Find where the given text appears and provide that cell's center as [X, Y] coordinate. 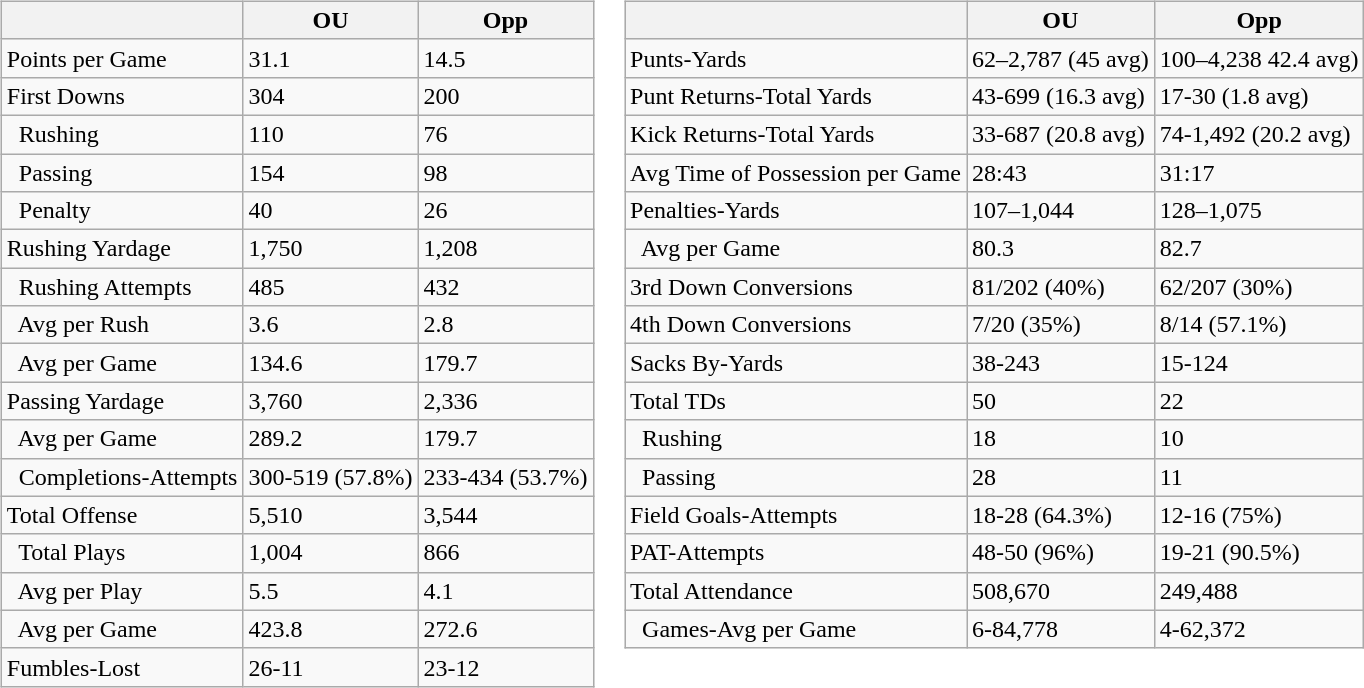
40 [330, 211]
100–4,238 42.4 avg) [1259, 58]
508,670 [1060, 591]
272.6 [506, 629]
31.1 [330, 58]
76 [506, 134]
17-30 (1.8 avg) [1259, 96]
15-124 [1259, 363]
Completions-Attempts [122, 477]
110 [330, 134]
107–1,044 [1060, 211]
Total TDs [796, 401]
8/14 (57.1%) [1259, 325]
154 [330, 173]
128–1,075 [1259, 211]
304 [330, 96]
80.3 [1060, 249]
Games-Avg per Game [796, 629]
33-687 (20.8 avg) [1060, 134]
866 [506, 553]
423.8 [330, 629]
Fumbles-Lost [122, 667]
14.5 [506, 58]
50 [1060, 401]
98 [506, 173]
4.1 [506, 591]
134.6 [330, 363]
11 [1259, 477]
Punts-Yards [796, 58]
3,544 [506, 515]
62–2,787 (45 avg) [1060, 58]
432 [506, 287]
1,208 [506, 249]
Penalty [122, 211]
18-28 (64.3%) [1060, 515]
81/202 (40%) [1060, 287]
38-243 [1060, 363]
19-21 (90.5%) [1259, 553]
62/207 (30%) [1259, 287]
1,750 [330, 249]
82.7 [1259, 249]
4th Down Conversions [796, 325]
4-62,372 [1259, 629]
Total Attendance [796, 591]
249,488 [1259, 591]
7/20 (35%) [1060, 325]
31:17 [1259, 173]
Field Goals-Attempts [796, 515]
200 [506, 96]
Avg Time of Possession per Game [796, 173]
26-11 [330, 667]
289.2 [330, 439]
Penalties-Yards [796, 211]
PAT-Attempts [796, 553]
28:43 [1060, 173]
Total Plays [122, 553]
Rushing Yardage [122, 249]
5,510 [330, 515]
48-50 (96%) [1060, 553]
Avg per Play [122, 591]
300-519 (57.8%) [330, 477]
6-84,778 [1060, 629]
74-1,492 (20.2 avg) [1259, 134]
1,004 [330, 553]
Kick Returns-Total Yards [796, 134]
Total Offense [122, 515]
485 [330, 287]
28 [1060, 477]
Passing Yardage [122, 401]
Avg per Rush [122, 325]
22 [1259, 401]
Rushing Attempts [122, 287]
2.8 [506, 325]
233-434 (53.7%) [506, 477]
12-16 (75%) [1259, 515]
First Downs [122, 96]
23-12 [506, 667]
10 [1259, 439]
2,336 [506, 401]
3.6 [330, 325]
18 [1060, 439]
Sacks By-Yards [796, 363]
3,760 [330, 401]
Punt Returns-Total Yards [796, 96]
5.5 [330, 591]
3rd Down Conversions [796, 287]
26 [506, 211]
Points per Game [122, 58]
43-699 (16.3 avg) [1060, 96]
